Output the (x, y) coordinate of the center of the cell containing the given text.  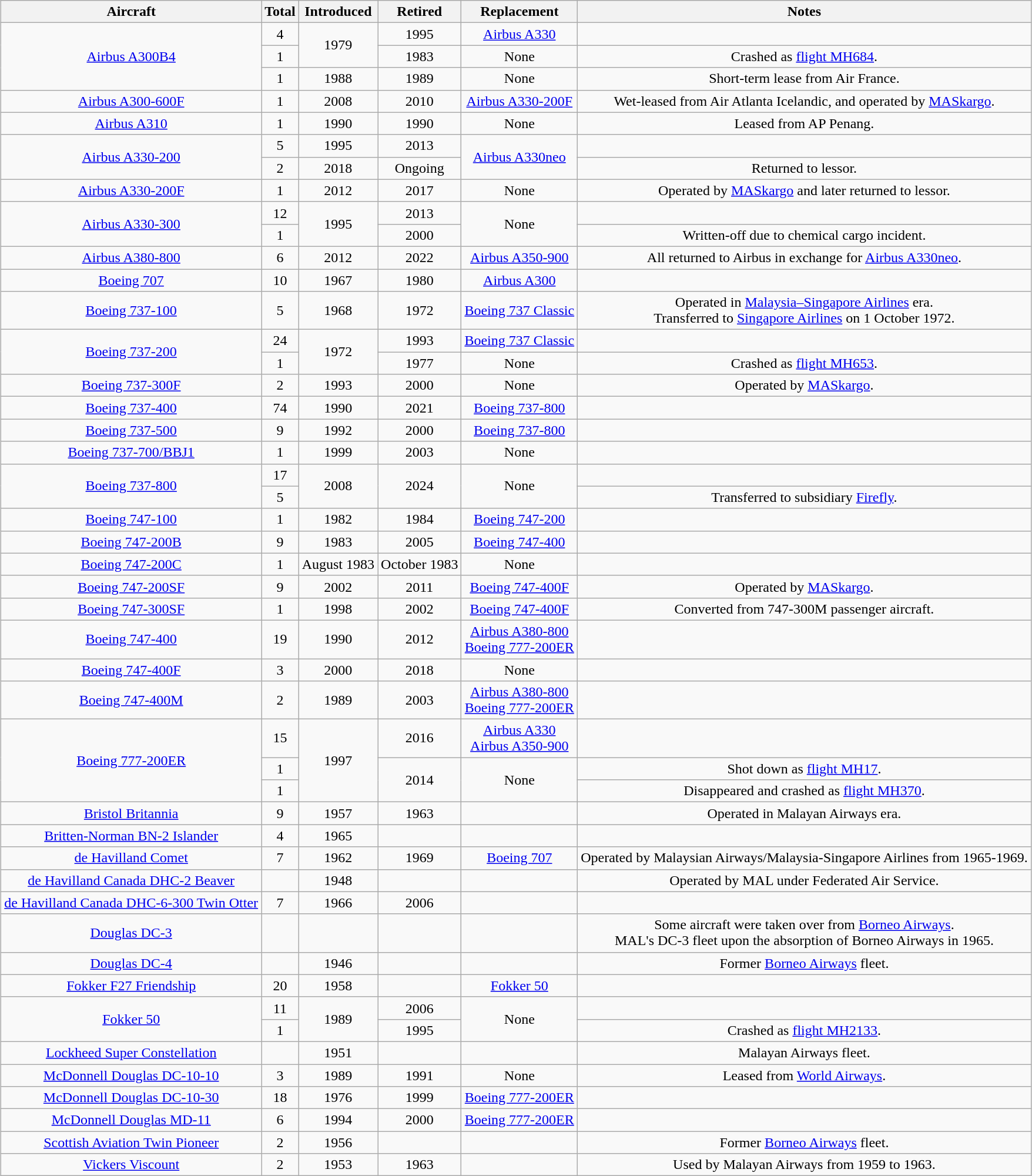
Crashed as flight MH2133. (805, 1030)
Airbus A350-900 (520, 257)
1969 (420, 858)
Boeing 747-200SF (132, 587)
Boeing 747-100 (132, 520)
1948 (338, 880)
20 (280, 986)
Boeing 737-400 (132, 408)
McDonnell Douglas DC-10-10 (132, 1075)
Fokker F27 Friendship (132, 986)
Boeing 747-200B (132, 542)
Boeing 737-100 (132, 310)
11 (280, 1008)
1953 (338, 1165)
1997 (338, 760)
Boeing 747-300SF (132, 609)
15 (280, 738)
1962 (338, 858)
Crashed as flight MH653. (805, 363)
18 (280, 1098)
2024 (420, 486)
2014 (420, 780)
1998 (338, 609)
Shot down as flight MH17. (805, 769)
Operated by Malaysian Airways/Malaysia-Singapore Airlines from 1965-1969. (805, 858)
Retired (420, 12)
Replacement (520, 12)
2017 (420, 190)
Transferred to subsidiary Firefly. (805, 497)
1965 (338, 836)
Returned to lessor. (805, 168)
Boeing 737-700/BBJ1 (132, 453)
Boeing 737-200 (132, 352)
Boeing 747-200 (520, 520)
1946 (338, 963)
Operated in Malaysia–Singapore Airlines era.Transferred to Singapore Airlines on 1 October 1972. (805, 310)
12 (280, 213)
Douglas DC-4 (132, 963)
24 (280, 341)
2016 (420, 738)
Leased from AP Penang. (805, 123)
Ongoing (420, 168)
17 (280, 475)
2010 (420, 101)
Britten-Norman BN-2 Islander (132, 836)
1967 (338, 280)
Crashed as flight MH684. (805, 56)
de Havilland Comet (132, 858)
Leased from World Airways. (805, 1075)
Airbus A330neo (520, 157)
10 (280, 280)
1984 (420, 520)
Operated by MASkargo and later returned to lessor. (805, 190)
de Havilland Canada DHC-2 Beaver (132, 880)
Bristol Britannia (132, 813)
Scottish Aviation Twin Pioneer (132, 1143)
Used by Malayan Airways from 1959 to 1963. (805, 1165)
1956 (338, 1143)
1958 (338, 986)
2021 (420, 408)
1982 (338, 520)
October 1983 (420, 564)
McDonnell Douglas DC-10-30 (132, 1098)
1994 (338, 1120)
Some aircraft were taken over from Borneo Airways.MAL's DC-3 fleet upon the absorption of Borneo Airways in 1965. (805, 933)
19 (280, 639)
Airbus A330 (520, 34)
1980 (420, 280)
Disappeared and crashed as flight MH370. (805, 791)
2022 (420, 257)
2011 (420, 587)
Wet-leased from Air Atlanta Icelandic, and operated by MASkargo. (805, 101)
Vickers Viscount (132, 1165)
1968 (338, 310)
All returned to Airbus in exchange for Airbus A330neo. (805, 257)
Notes (805, 12)
Operated in Malayan Airways era. (805, 813)
1951 (338, 1053)
Lockheed Super Constellation (132, 1053)
Total (280, 12)
Douglas DC-3 (132, 933)
Aircraft (132, 12)
Airbus A300 (520, 280)
1991 (420, 1075)
1976 (338, 1098)
Boeing 747-400M (132, 701)
Airbus A330Airbus A350-900 (520, 738)
Boeing 747-200C (132, 564)
1992 (338, 430)
Short-term lease from Air France. (805, 79)
Boeing 737-500 (132, 430)
Introduced (338, 12)
1988 (338, 79)
Airbus A300-600F (132, 101)
Converted from 747-300M passenger aircraft. (805, 609)
1977 (420, 363)
Airbus A310 (132, 123)
August 1983 (338, 564)
Airbus A380-800 (132, 257)
1966 (338, 903)
1957 (338, 813)
de Havilland Canada DHC-6-300 Twin Otter (132, 903)
McDonnell Douglas MD-11 (132, 1120)
Airbus A330-200 (132, 157)
2005 (420, 542)
Operated by MAL under Federated Air Service. (805, 880)
74 (280, 408)
Airbus A300B4 (132, 56)
Airbus A330-300 (132, 224)
Boeing 737-300F (132, 386)
Malayan Airways fleet. (805, 1053)
1979 (338, 45)
Written-off due to chemical cargo incident. (805, 235)
